Locate the cell with the specified text and output its (X, Y) center coordinate. 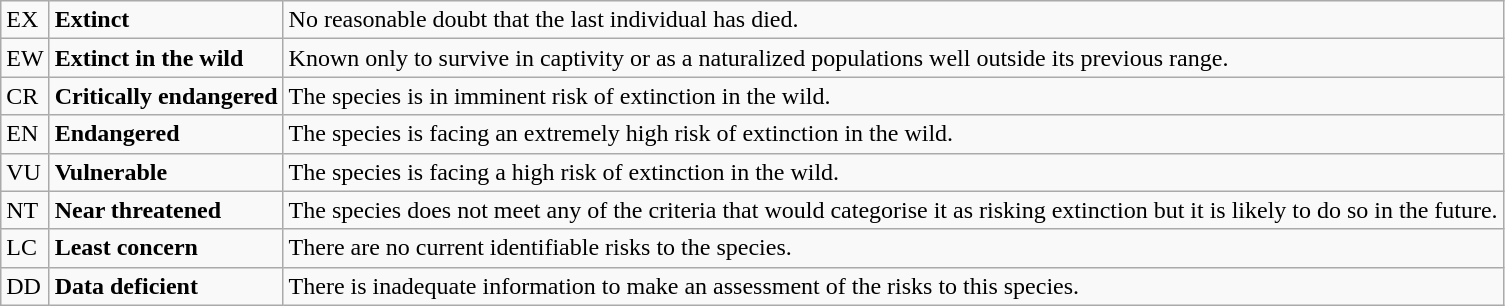
LC (25, 248)
Near threatened (166, 210)
The species is in imminent risk of extinction in the wild. (893, 96)
The species does not meet any of the criteria that would categorise it as risking extinction but it is likely to do so in the future. (893, 210)
Known only to survive in captivity or as a naturalized populations well outside its previous range. (893, 58)
Critically endangered (166, 96)
Endangered (166, 134)
There is inadequate information to make an assessment of the risks to this species. (893, 286)
Extinct in the wild (166, 58)
EX (25, 20)
Data deficient (166, 286)
The species is facing a high risk of extinction in the wild. (893, 172)
No reasonable doubt that the last individual has died. (893, 20)
There are no current identifiable risks to the species. (893, 248)
CR (25, 96)
EN (25, 134)
The species is facing an extremely high risk of extinction in the wild. (893, 134)
EW (25, 58)
VU (25, 172)
DD (25, 286)
NT (25, 210)
Extinct (166, 20)
Least concern (166, 248)
Vulnerable (166, 172)
